Extract the [x, y] coordinate from the center of the cell holding the provided text.  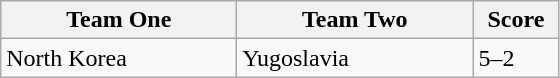
Score [516, 20]
Team Two [355, 20]
North Korea [119, 58]
5–2 [516, 58]
Team One [119, 20]
Yugoslavia [355, 58]
